Provide the [X, Y] coordinate of the cell's center where the given text is located.  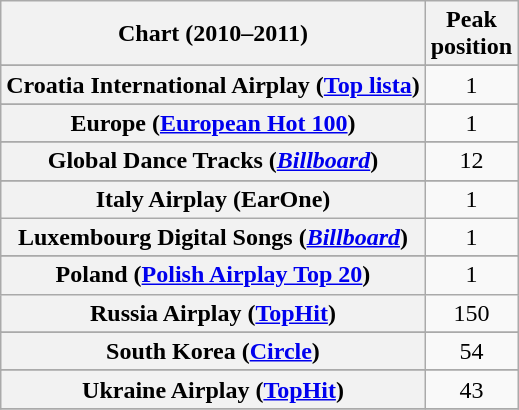
Peakposition [471, 34]
43 [471, 389]
150 [471, 313]
Italy Airplay (EarOne) [213, 199]
Ukraine Airplay (TopHit) [213, 389]
Chart (2010–2011) [213, 34]
54 [471, 351]
Poland (Polish Airplay Top 20) [213, 275]
South Korea (Circle) [213, 351]
Luxembourg Digital Songs (Billboard) [213, 237]
Europe (European Hot 100) [213, 123]
Croatia International Airplay (Top lista) [213, 85]
12 [471, 161]
Global Dance Tracks (Billboard) [213, 161]
Russia Airplay (TopHit) [213, 313]
